Output the [X, Y] coordinate of the center of the cell containing the given text.  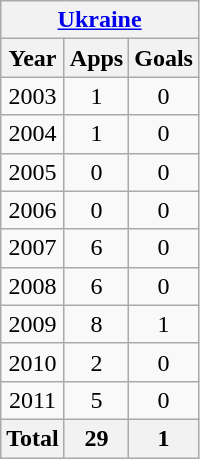
2 [96, 362]
2010 [33, 362]
8 [96, 324]
2005 [33, 172]
2003 [33, 96]
Goals [164, 58]
2004 [33, 134]
Year [33, 58]
2006 [33, 210]
Total [33, 438]
5 [96, 400]
Apps [96, 58]
29 [96, 438]
2011 [33, 400]
2008 [33, 286]
2007 [33, 248]
Ukraine [100, 20]
2009 [33, 324]
